Determine the (x, y) coordinate at the center of the cell enclosing the given text.  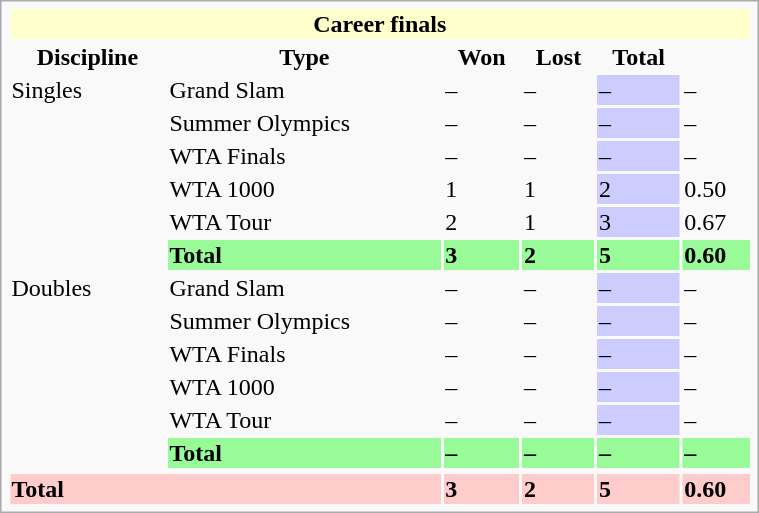
0.67 (716, 222)
Discipline (88, 57)
0.50 (716, 189)
Career finals (380, 24)
Type (304, 57)
Lost (559, 57)
Singles (88, 172)
Doubles (88, 370)
Won (482, 57)
